Return (x, y) of the center of cell containing provided text 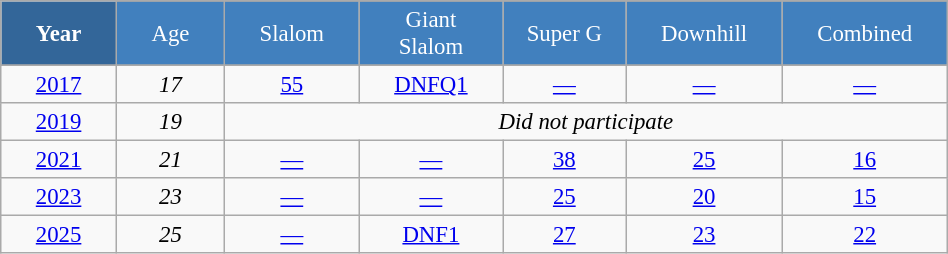
2023 (59, 197)
15 (864, 197)
Year (59, 34)
16 (864, 160)
Downhill (704, 34)
27 (564, 235)
21 (170, 160)
GiantSlalom (431, 34)
2021 (59, 160)
Combined (864, 34)
Age (170, 34)
38 (564, 160)
DNFQ1 (431, 85)
Slalom (292, 34)
Did not participate (586, 122)
19 (170, 122)
2019 (59, 122)
20 (704, 197)
17 (170, 85)
DNF1 (431, 235)
Super G (564, 34)
55 (292, 85)
2025 (59, 235)
22 (864, 235)
2017 (59, 85)
